Extract the [x, y] coordinate from the center of the cell holding the provided text.  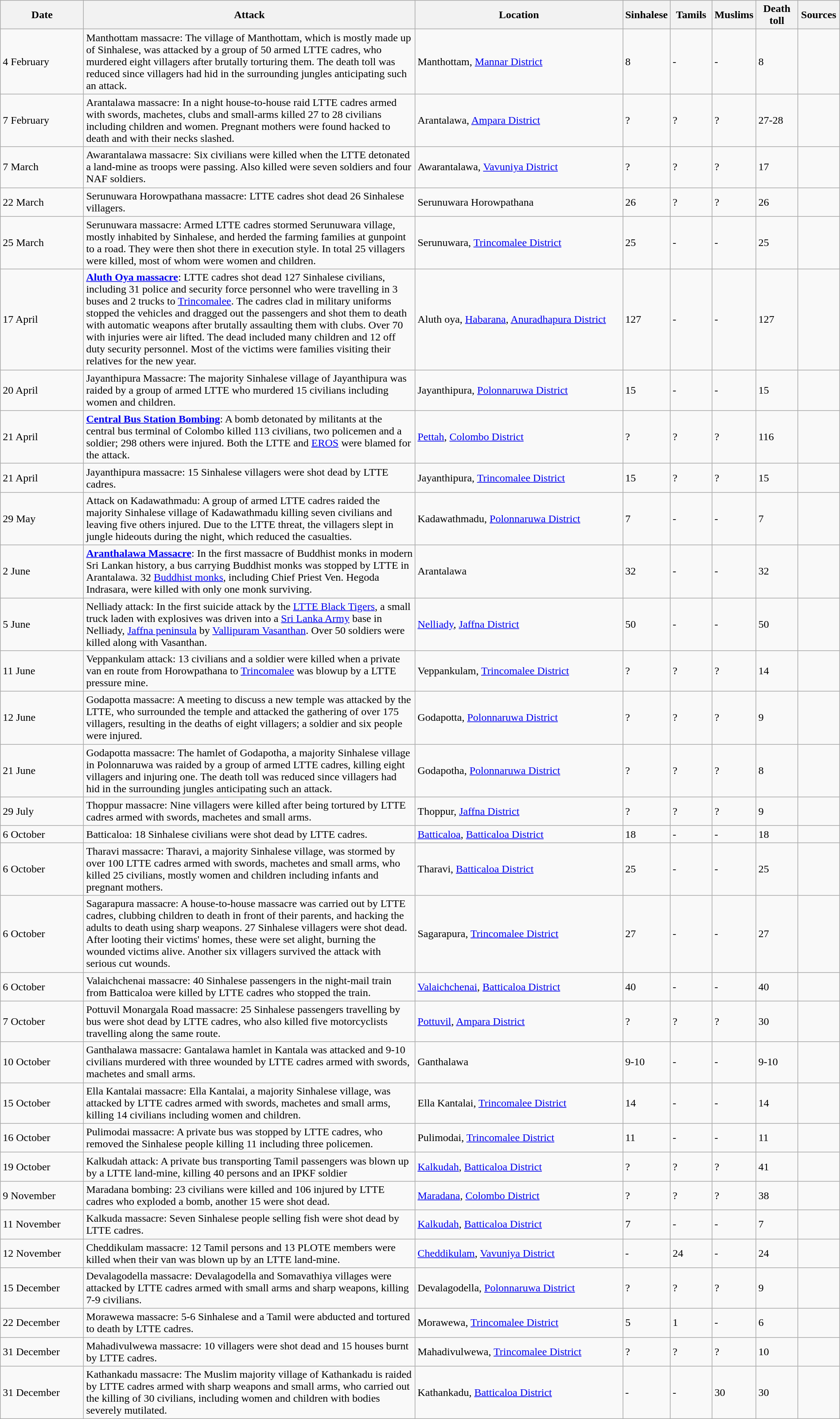
Arantalawa, Ampara District [519, 121]
38 [777, 1195]
Mahadivulwewa massacre: 10 villagers were shot dead and 15 houses burnt by LTTE cadres. [249, 1352]
Maradana bombing: 23 civilians were killed and 106 injured by LTTE cadres who exploded a bomb, another 15 were shot dead. [249, 1195]
Serunuwara Horowpathana massacre: LTTE cadres shot dead 26 Sinhalese villagers. [249, 202]
Morawewa, Trincomalee District [519, 1323]
Valaichchenai, Batticaloa District [519, 987]
20 April [42, 390]
41 [777, 1167]
19 October [42, 1167]
Veppankulam, Trincomalee District [519, 671]
Attack [249, 15]
Mahadivulwewa, Trincomalee District [519, 1352]
27-28 [777, 121]
6 [777, 1323]
5 June [42, 624]
29 July [42, 811]
Thoppur, Jaffna District [519, 811]
Awarantalawa, Vavuniya District [519, 167]
Pottuvil, Ampara District [519, 1021]
Sources [819, 15]
11 June [42, 671]
7 March [42, 167]
Devalagodella, Polonnaruwa District [519, 1288]
Death toll [777, 15]
116 [777, 437]
Jayanthipura massacre: 15 Sinhalese villagers were shot dead by LTTE cadres. [249, 478]
15 December [42, 1288]
Jayanthipura, Polonnaruwa District [519, 390]
Pulimodai, Trincomalee District [519, 1138]
Aluth oya, Habarana, Anuradhapura District [519, 319]
12 June [42, 718]
Date [42, 15]
7 October [42, 1021]
Thoppur massacre: Nine villagers were killed after being tortured by LTTE cadres armed with swords, machetes and small arms. [249, 811]
22 March [42, 202]
Tamils [691, 15]
1 [691, 1323]
11 November [42, 1224]
4 February [42, 62]
Valaichchenai massacre: 40 Sinhalese passengers in the night-mail train from Batticaloa were killed by LTTE cadres who stopped the train. [249, 987]
Kathankadu, Batticaloa District [519, 1393]
Serunuwara Horowpathana [519, 202]
Cheddikulam, Vavuniya District [519, 1253]
Manthottam, Mannar District [519, 62]
Serunuwara, Trincomalee District [519, 243]
Batticaloa: 18 Sinhalese civilians were shot dead by LTTE cadres. [249, 834]
2 June [42, 571]
Muslims [734, 15]
Kalkuda massacre: Seven Sinhalese people selling fish were shot dead by LTTE cadres. [249, 1224]
Pulimodai massacre: A private bus was stopped by LTTE cadres, who removed the Sinhalese people killing 11 including three policemen. [249, 1138]
Maradana, Colombo District [519, 1195]
5 [647, 1323]
Nelliady, Jaffna District [519, 624]
Cheddikulam massacre: 12 Tamil persons and 13 PLOTE members were killed when their van was blown up by an LTTE land-mine. [249, 1253]
Sinhalese [647, 15]
29 May [42, 519]
Tharavi, Batticaloa District [519, 869]
Godapotta, Polonnaruwa District [519, 718]
15 October [42, 1103]
Ella Kantalai, Trincomalee District [519, 1103]
Batticaloa, Batticaloa District [519, 834]
Jayanthipura, Trincomalee District [519, 478]
21 June [42, 770]
Morawewa massacre: 5-6 Sinhalese and a Tamil were abducted and tortured to death by LTTE cadres. [249, 1323]
16 October [42, 1138]
12 November [42, 1253]
17 April [42, 319]
10 October [42, 1062]
Sagarapura, Trincomalee District [519, 934]
Pettah, Colombo District [519, 437]
10 [777, 1352]
7 February [42, 121]
Location [519, 15]
25 March [42, 243]
Kadawathmadu, Polonnaruwa District [519, 519]
Kalkudah attack: A private bus transporting Tamil passengers was blown up by a LTTE land-mine, killing 40 persons and an IPKF soldier [249, 1167]
Arantalawa [519, 571]
9 November [42, 1195]
Godapotha, Polonnaruwa District [519, 770]
22 December [42, 1323]
17 [777, 167]
Ganthalawa [519, 1062]
